Return (X, Y) of the center of cell containing provided text 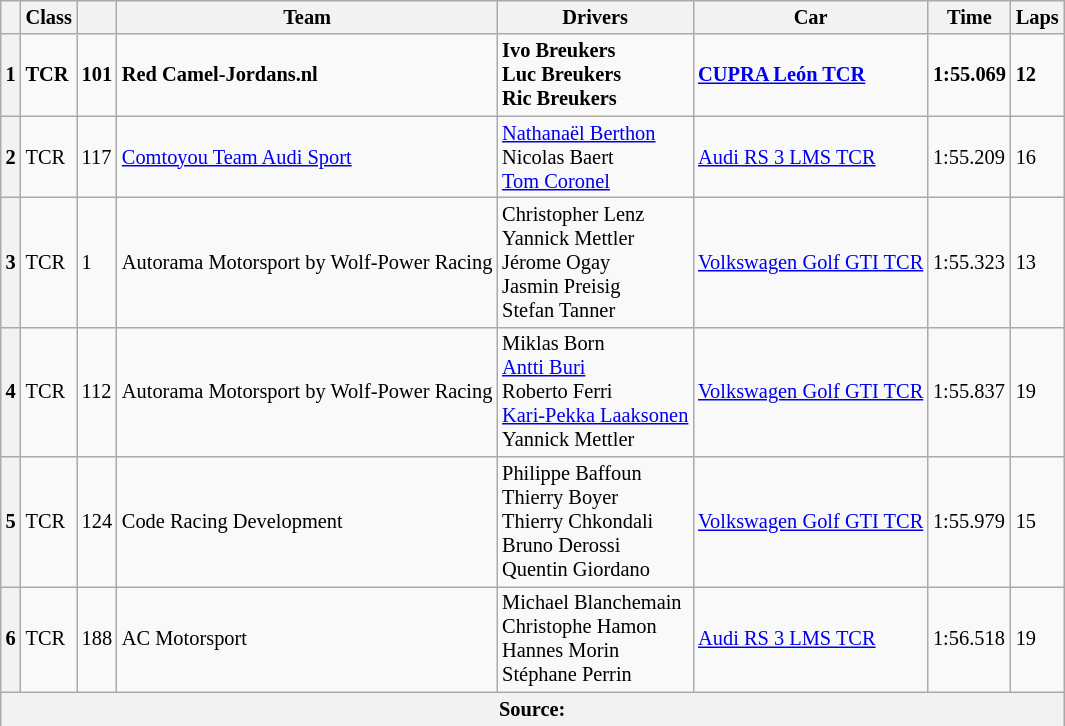
1:56.518 (970, 639)
124 (97, 522)
112 (97, 392)
Time (970, 17)
12 (1038, 75)
2 (11, 157)
1:55.069 (970, 75)
3 (11, 262)
6 (11, 639)
AC Motorsport (307, 639)
Source: (532, 709)
Drivers (595, 17)
117 (97, 157)
1:55.979 (970, 522)
Laps (1038, 17)
15 (1038, 522)
Michael Blanchemain Christophe Hamon Hannes Morin Stéphane Perrin (595, 639)
Code Racing Development (307, 522)
Comtoyou Team Audi Sport (307, 157)
1:55.837 (970, 392)
1:55.323 (970, 262)
1:55.209 (970, 157)
Class (49, 17)
Car (810, 17)
Christopher Lenz Yannick Mettler Jérome Ogay Jasmin Preisig Stefan Tanner (595, 262)
4 (11, 392)
Miklas Born Antti Buri Roberto Ferri Kari-Pekka Laaksonen Yannick Mettler (595, 392)
188 (97, 639)
5 (11, 522)
Nathanaël Berthon Nicolas Baert Tom Coronel (595, 157)
Red Camel-Jordans.nl (307, 75)
Ivo Breukers Luc Breukers Ric Breukers (595, 75)
Team (307, 17)
16 (1038, 157)
Philippe Baffoun Thierry Boyer Thierry Chkondali Bruno Derossi Quentin Giordano (595, 522)
101 (97, 75)
CUPRA León TCR (810, 75)
13 (1038, 262)
